Search for the cell housing the specified text and yield its [x, y] center coordinate. 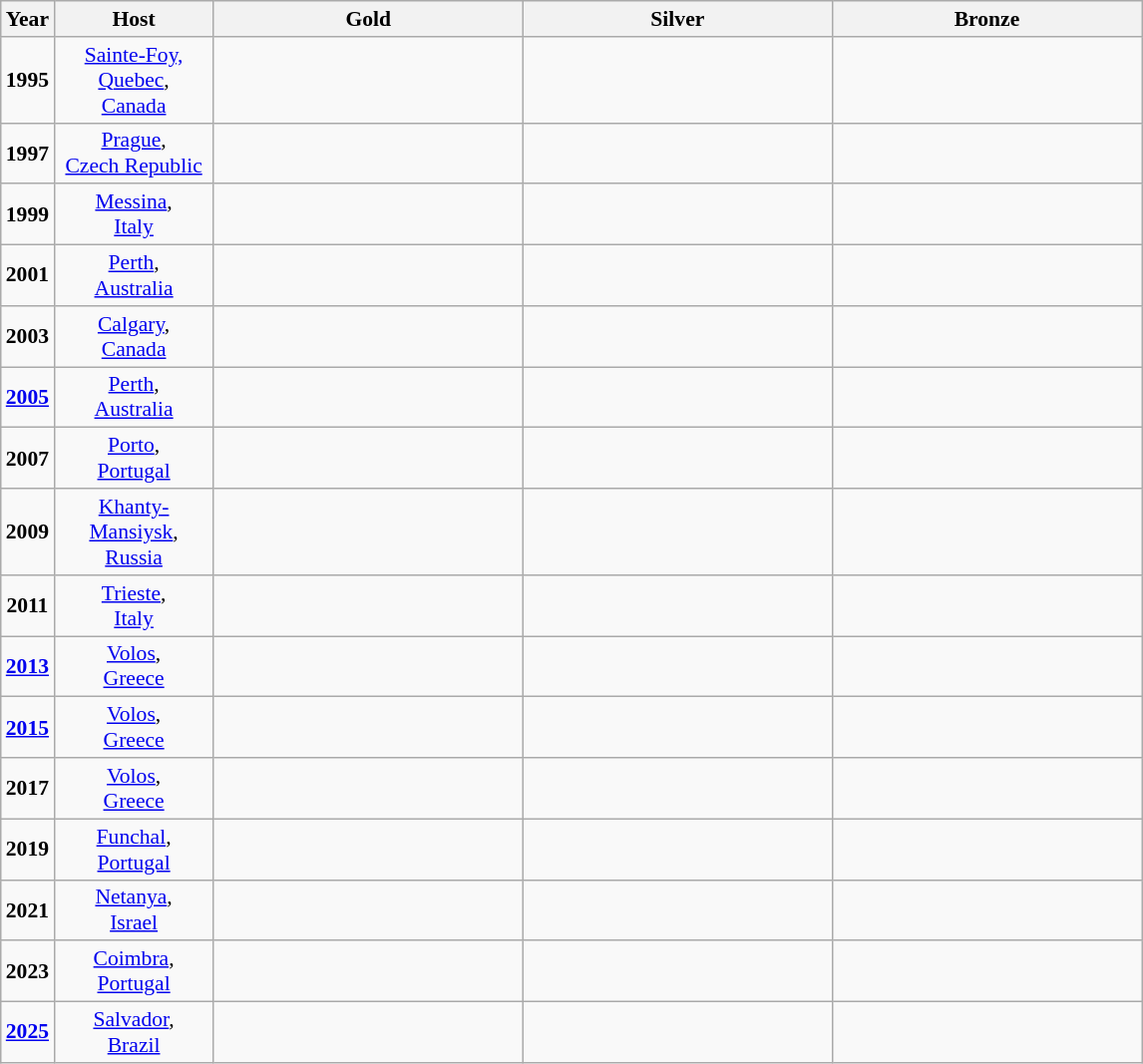
Messina,Italy [134, 215]
Prague,Czech Republic [134, 154]
2005 [28, 397]
1999 [28, 215]
Calgary,Canada [134, 337]
Year [28, 19]
Porto,Portugal [134, 459]
Gold [368, 19]
Funchal,Portugal [134, 850]
2009 [28, 532]
2011 [28, 606]
2025 [28, 1033]
2023 [28, 971]
Sainte-Foy, Quebec,Canada [134, 80]
2013 [28, 666]
Netanya,Israel [134, 909]
2017 [28, 788]
2003 [28, 337]
Trieste,Italy [134, 606]
2021 [28, 909]
1997 [28, 154]
Khanty-Mansiysk,Russia [134, 532]
Host [134, 19]
Bronze [986, 19]
2015 [28, 728]
2019 [28, 850]
Coimbra,Portugal [134, 971]
2007 [28, 459]
Silver [677, 19]
1995 [28, 80]
2001 [28, 275]
Salvador,Brazil [134, 1033]
